Search for the cell housing the specified text and yield its [x, y] center coordinate. 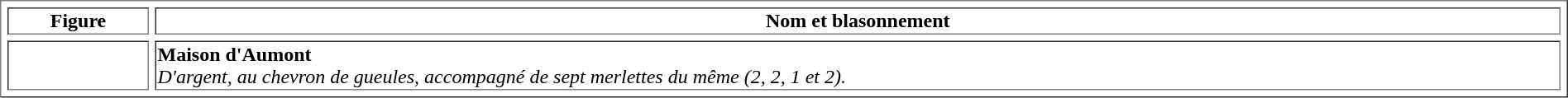
Maison d'AumontD'argent, au chevron de gueules, accompagné de sept merlettes du même (2, 2, 1 et 2). [858, 66]
Figure [78, 21]
Nom et blasonnement [858, 21]
